Capture the cell that displays the provided text and extract its [X, Y] central coordinate. 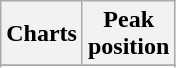
Charts [42, 34]
Peakposition [128, 34]
